Return the (X, Y) coordinate for the center point of the cell that contains the specified text.  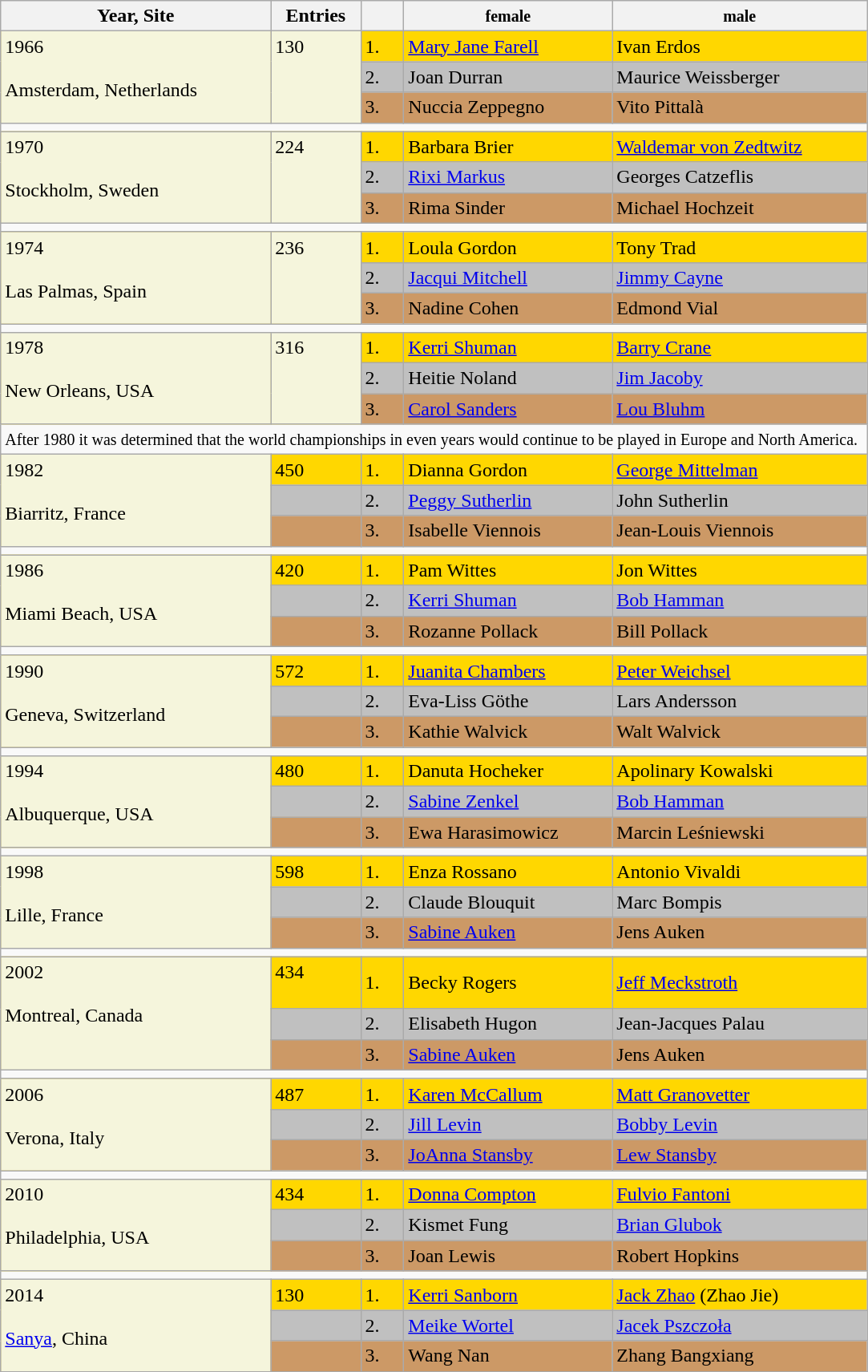
1966 Amsterdam, Netherlands (136, 77)
Vito Pittalà (740, 107)
Maurice Weissberger (740, 77)
Pam Wittes (508, 570)
2014 Sanya, China (136, 1325)
Ivan Erdos (740, 47)
316 (316, 378)
420 (316, 570)
Heitie Noland (508, 378)
Becky Rogers (508, 983)
JoAnna Stansby (508, 1155)
1986 Miami Beach, USA (136, 601)
Donna Compton (508, 1195)
Lars Andersson (740, 701)
Lou Bluhm (740, 409)
1970 Stockholm, Sweden (136, 177)
Brian Glubok (740, 1225)
487 (316, 1094)
1998 Lille, France (136, 902)
Nadine Cohen (508, 308)
Karen McCallum (508, 1094)
Rima Sinder (508, 208)
Carol Sanders (508, 409)
Matt Granovetter (740, 1094)
1994 Albuquerque, USA (136, 802)
Peter Weichsel (740, 670)
Jack Zhao (Zhao Jie) (740, 1295)
Jean-Jacques Palau (740, 1024)
Michael Hochzeit (740, 208)
Zhang Bangxiang (740, 1356)
Joan Durran (508, 77)
1978 New Orleans, USA (136, 378)
Sabine Zenkel (508, 802)
572 (316, 670)
Dianna Gordon (508, 470)
Marc Bompis (740, 902)
Elisabeth Hugon (508, 1024)
450 (316, 470)
1990 Geneva, Switzerland (136, 701)
Tony Trad (740, 247)
Meike Wortel (508, 1325)
Apolinary Kowalski (740, 771)
Jim Jacoby (740, 378)
Kerri Sanborn (508, 1295)
Enza Rossano (508, 872)
Rozanne Pollack (508, 631)
Kismet Fung (508, 1225)
Georges Catzeflis (740, 177)
Danuta Hocheker (508, 771)
After 1980 it was determined that the world championships in even years would continue to be played in Europe and North America. (434, 439)
598 (316, 872)
Nuccia Zeppegno (508, 107)
Jacek Pszczoła (740, 1325)
2006 Verona, Italy (136, 1124)
Eva-Liss Göthe (508, 701)
Ewa Harasimowicz (508, 832)
Peggy Sutherlin (508, 500)
Jimmy Cayne (740, 277)
Joan Lewis (508, 1256)
Juanita Chambers (508, 670)
Jacqui Mitchell (508, 277)
Kathie Walvick (508, 731)
Rixi Markus (508, 177)
Jean-Louis Viennois (740, 531)
Wang Nan (508, 1356)
Bobby Levin (740, 1124)
Walt Walvick (740, 731)
John Sutherlin (740, 500)
George Mittelman (740, 470)
Bill Pollack (740, 631)
Mary Jane Farell (508, 47)
female (508, 16)
Jon Wittes (740, 570)
224 (316, 177)
Isabelle Viennois (508, 531)
Robert Hopkins (740, 1256)
480 (316, 771)
Loula Gordon (508, 247)
Waldemar von Zedtwitz (740, 147)
Marcin Leśniewski (740, 832)
Lew Stansby (740, 1155)
2010 Philadelphia, USA (136, 1225)
Barry Crane (740, 348)
Edmond Vial (740, 308)
male (740, 16)
2002 Montreal, Canada (136, 1014)
Claude Blouquit (508, 902)
Entries (316, 16)
1982 Biarritz, France (136, 500)
Barbara Brier (508, 147)
Jill Levin (508, 1124)
1974 Las Palmas, Spain (136, 277)
Antonio Vivaldi (740, 872)
236 (316, 277)
Jeff Meckstroth (740, 983)
Year, Site (136, 16)
Fulvio Fantoni (740, 1195)
